Scan for the cell matching the given text and deliver its (x, y) coordinate at center. 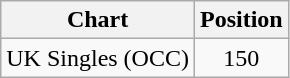
150 (241, 58)
Chart (98, 20)
UK Singles (OCC) (98, 58)
Position (241, 20)
